Extract the (X, Y) coordinate from the center of the cell holding the provided text.  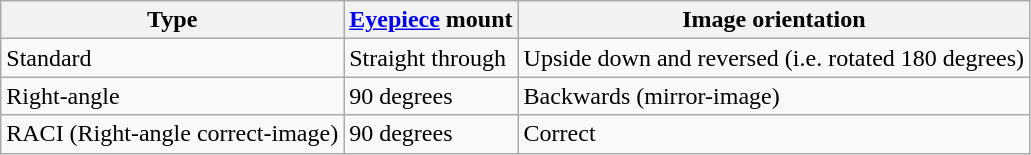
Backwards (mirror-image) (774, 96)
Correct (774, 134)
Upside down and reversed (i.e. rotated 180 degrees) (774, 58)
Image orientation (774, 20)
Eyepiece mount (431, 20)
Right-angle (172, 96)
RACI (Right-angle correct-image) (172, 134)
Type (172, 20)
Standard (172, 58)
Straight through (431, 58)
